Find where the given text appears and provide that cell's center as (x, y) coordinate. 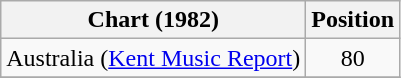
Australia (Kent Music Report) (154, 58)
Chart (1982) (154, 20)
Position (353, 20)
80 (353, 58)
